Extract the [x, y] coordinate from the center of the cell holding the provided text.  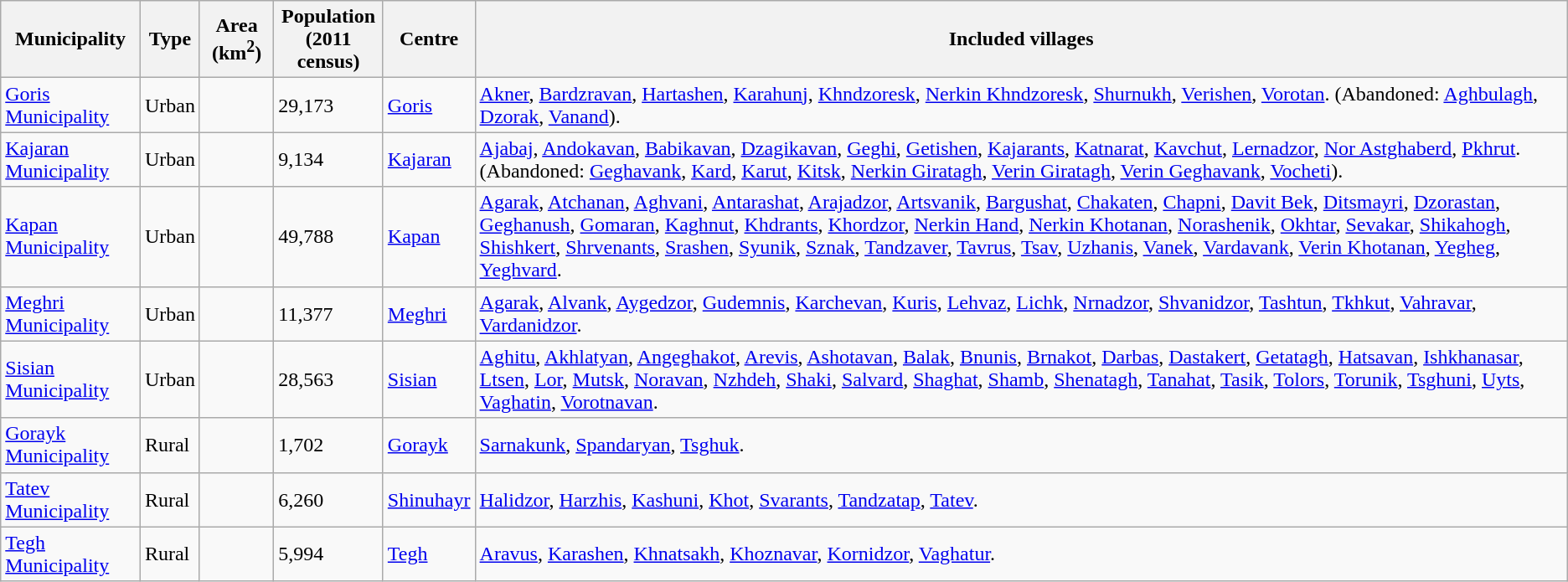
Meghri [429, 313]
Agarak, Alvank, Aygedzor, Gudemnis, Karchevan, Kuris, Lehvaz, Lichk, Nrnadzor, Shvanidzor, Tashtun, Tkhkut, Vahravar, Vardanidzor. [1021, 313]
Halidzor, Harzhis, Kashuni, Khot, Svarants, Tandzatap, Tatev. [1021, 499]
1,702 [328, 446]
Sarnakunk, Spandaryan, Tsghuk. [1021, 446]
Kajaran Municipality [70, 159]
Kapan [429, 236]
Goris [429, 106]
Centre [429, 39]
49,788 [328, 236]
Included villages [1021, 39]
9,134 [328, 159]
Tegh [429, 554]
11,377 [328, 313]
Population(2011 census) [328, 39]
Akner, Bardzravan, Hartashen, Karahunj, Khndzoresk, Nerkin Khndzoresk, Shurnukh, Verishen, Vorotan. (Abandoned: Aghbulagh, Dzorak, Vanand). [1021, 106]
6,260 [328, 499]
Tatev Municipality [70, 499]
Area (km2) [236, 39]
Municipality [70, 39]
Kajaran [429, 159]
Shinuhayr [429, 499]
Gorayk Municipality [70, 446]
Aravus, Karashen, Khnatsakh, Khoznavar, Kornidzor, Vaghatur. [1021, 554]
Kapan Municipality [70, 236]
Sisian [429, 379]
28,563 [328, 379]
Goris Municipality [70, 106]
Sisian Municipality [70, 379]
29,173 [328, 106]
5,994 [328, 554]
Meghri Municipality [70, 313]
Gorayk [429, 446]
Type [169, 39]
Tegh Municipality [70, 554]
